Return the (X, Y) coordinate for the center point of the cell that contains the specified text.  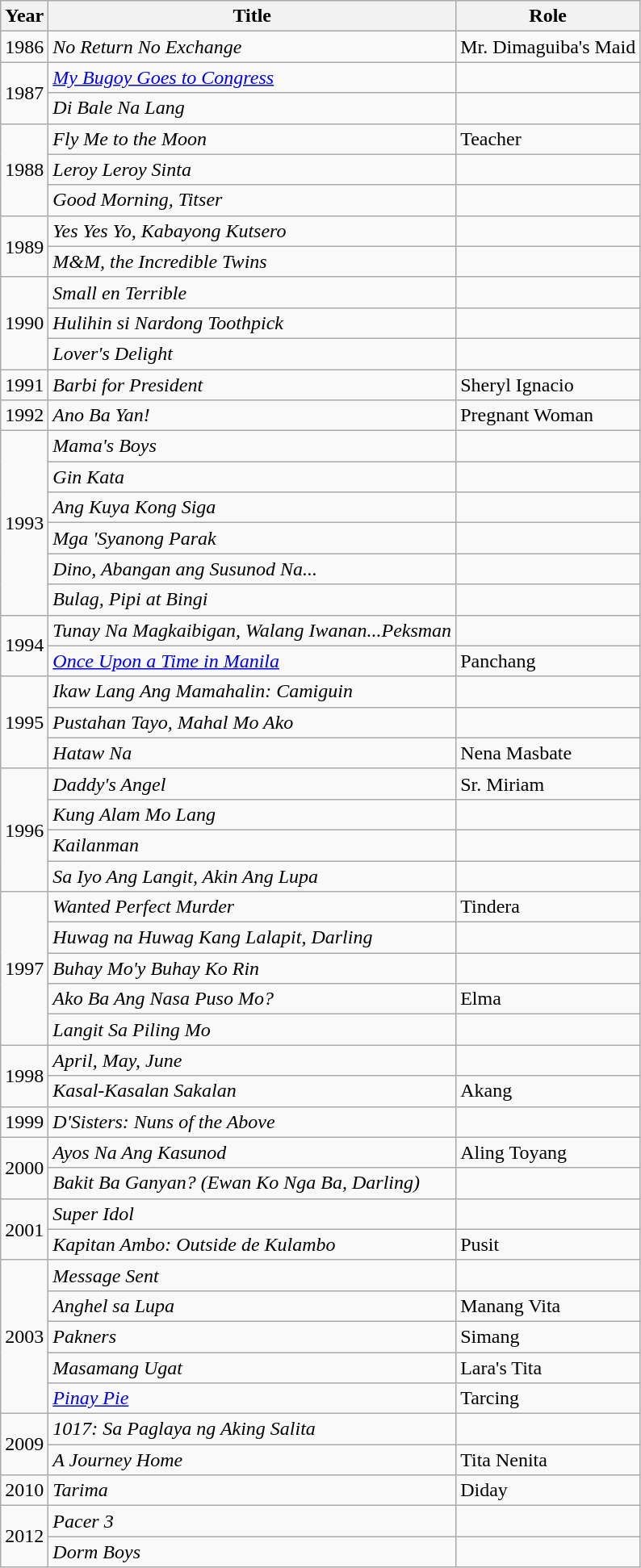
1987 (24, 93)
Tita Nenita (548, 1460)
1986 (24, 47)
Leroy Leroy Sinta (252, 169)
Pustahan Tayo, Mahal Mo Ako (252, 722)
1995 (24, 722)
Mr. Dimaguiba's Maid (548, 47)
2003 (24, 1336)
Anghel sa Lupa (252, 1306)
1991 (24, 385)
Ano Ba Yan! (252, 416)
1997 (24, 968)
Tarima (252, 1491)
Gin Kata (252, 477)
Kung Alam Mo Lang (252, 814)
Elma (548, 999)
No Return No Exchange (252, 47)
Akang (548, 1091)
Simang (548, 1336)
Ayos Na Ang Kasunod (252, 1152)
Small en Terrible (252, 292)
Pakners (252, 1336)
1989 (24, 246)
My Bugoy Goes to Congress (252, 77)
Kasal-Kasalan Sakalan (252, 1091)
Ako Ba Ang Nasa Puso Mo? (252, 999)
Bakit Ba Ganyan? (Ewan Ko Nga Ba, Darling) (252, 1183)
Sr. Miriam (548, 784)
1998 (24, 1076)
Ikaw Lang Ang Mamahalin: Camiguin (252, 692)
Daddy's Angel (252, 784)
Kailanman (252, 845)
Di Bale Na Lang (252, 108)
Aling Toyang (548, 1152)
2000 (24, 1168)
Ang Kuya Kong Siga (252, 508)
Fly Me to the Moon (252, 139)
D'Sisters: Nuns of the Above (252, 1122)
Title (252, 16)
A Journey Home (252, 1460)
Nena Masbate (548, 753)
Message Sent (252, 1275)
Diday (548, 1491)
Bulag, Pipi at Bingi (252, 600)
2001 (24, 1229)
Hulihin si Nardong Toothpick (252, 323)
Wanted Perfect Murder (252, 907)
Kapitan Ambo: Outside de Kulambo (252, 1244)
Sa Iyo Ang Langit, Akin Ang Lupa (252, 876)
Langit Sa Piling Mo (252, 1030)
Dorm Boys (252, 1552)
1996 (24, 830)
Dino, Abangan ang Susunod Na... (252, 569)
2012 (24, 1537)
Manang Vita (548, 1306)
Role (548, 16)
2009 (24, 1445)
1992 (24, 416)
Tunay Na Magkaibigan, Walang Iwanan...Peksman (252, 630)
Sheryl Ignacio (548, 385)
1993 (24, 523)
Lover's Delight (252, 353)
1994 (24, 646)
Huwag na Huwag Kang Lalapit, Darling (252, 938)
Masamang Ugat (252, 1368)
Buhay Mo'y Buhay Ko Rin (252, 968)
Good Morning, Titser (252, 200)
Lara's Tita (548, 1368)
Teacher (548, 139)
M&M, the Incredible Twins (252, 261)
Pregnant Woman (548, 416)
Mama's Boys (252, 446)
2010 (24, 1491)
Tindera (548, 907)
Hataw Na (252, 753)
Super Idol (252, 1214)
Pinay Pie (252, 1399)
Once Upon a Time in Manila (252, 661)
Pusit (548, 1244)
1990 (24, 323)
Mga 'Syanong Parak (252, 538)
1017: Sa Paglaya ng Aking Salita (252, 1429)
Panchang (548, 661)
Yes Yes Yo, Kabayong Kutsero (252, 231)
April, May, June (252, 1060)
Pacer 3 (252, 1521)
Tarcing (548, 1399)
Year (24, 16)
1988 (24, 169)
Barbi for President (252, 385)
1999 (24, 1122)
